Detect which cell encompasses the target text, then output its (x, y) center coordinate. 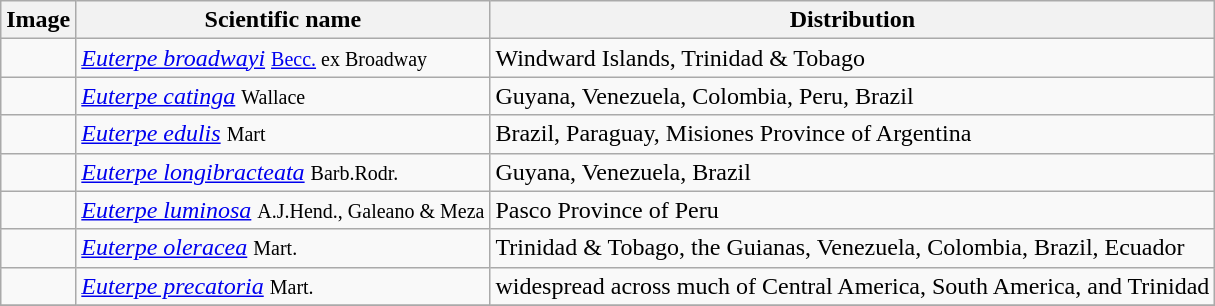
Euterpe longibracteata Barb.Rodr. (283, 172)
Guyana, Venezuela, Colombia, Peru, Brazil (852, 96)
Euterpe luminosa A.J.Hend., Galeano & Meza (283, 210)
Image (38, 20)
Brazil, Paraguay, Misiones Province of Argentina (852, 134)
Euterpe precatoria Mart. (283, 286)
widespread across much of Central America, South America, and Trinidad (852, 286)
Scientific name (283, 20)
Pasco Province of Peru (852, 210)
Euterpe broadwayi Becc. ex Broadway (283, 58)
Guyana, Venezuela, Brazil (852, 172)
Euterpe edulis Mart (283, 134)
Trinidad & Tobago, the Guianas, Venezuela, Colombia, Brazil, Ecuador (852, 248)
Windward Islands, Trinidad & Tobago (852, 58)
Distribution (852, 20)
Euterpe catinga Wallace (283, 96)
Euterpe oleracea Mart. (283, 248)
